Extract the (X, Y) coordinate from the center of the cell holding the provided text.  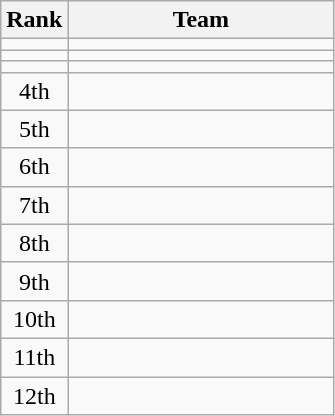
Rank (34, 20)
10th (34, 319)
6th (34, 167)
8th (34, 243)
4th (34, 91)
12th (34, 395)
Team (201, 20)
7th (34, 205)
11th (34, 357)
5th (34, 129)
9th (34, 281)
